Output the [x, y] coordinate of the center of the cell containing the given text.  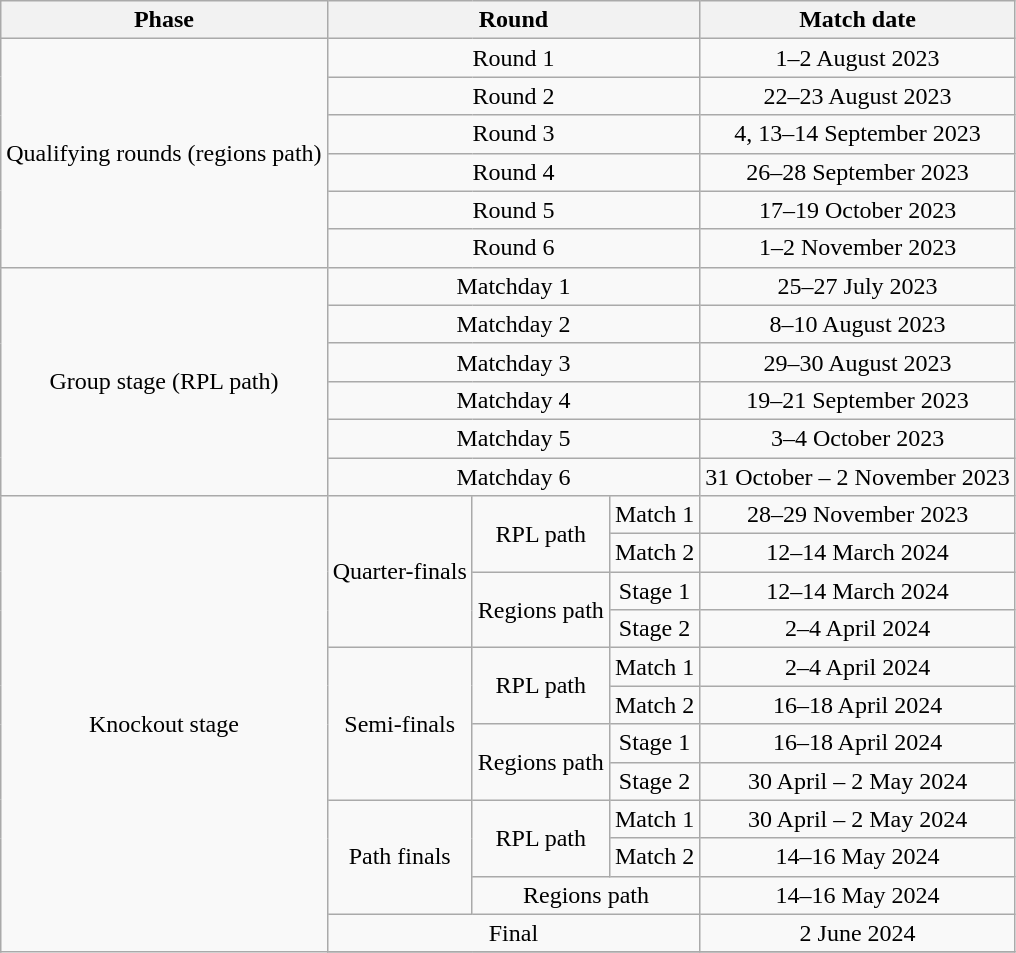
2 June 2024 [858, 933]
31 October – 2 November 2023 [858, 477]
Group stage (RPL path) [164, 381]
Path finals [400, 857]
Round 1 [514, 58]
26–28 September 2023 [858, 172]
1–2 August 2023 [858, 58]
8–10 August 2023 [858, 324]
Match date [858, 20]
3–4 October 2023 [858, 438]
Round 4 [514, 172]
Matchday 6 [514, 477]
Round 3 [514, 134]
Round [514, 20]
Round 2 [514, 96]
28–29 November 2023 [858, 515]
Final [514, 933]
Knockout stage [164, 724]
Matchday 5 [514, 438]
Matchday 2 [514, 324]
1–2 November 2023 [858, 248]
25–27 July 2023 [858, 286]
Round 5 [514, 210]
22–23 August 2023 [858, 96]
4, 13–14 September 2023 [858, 134]
Semi-finals [400, 724]
Matchday 3 [514, 362]
29–30 August 2023 [858, 362]
Round 6 [514, 248]
17–19 October 2023 [858, 210]
Quarter-finals [400, 572]
19–21 September 2023 [858, 400]
Qualifying rounds (regions path) [164, 153]
Phase [164, 20]
Matchday 1 [514, 286]
Matchday 4 [514, 400]
